From the cell containing the given text, extract its center point as [x, y] coordinate. 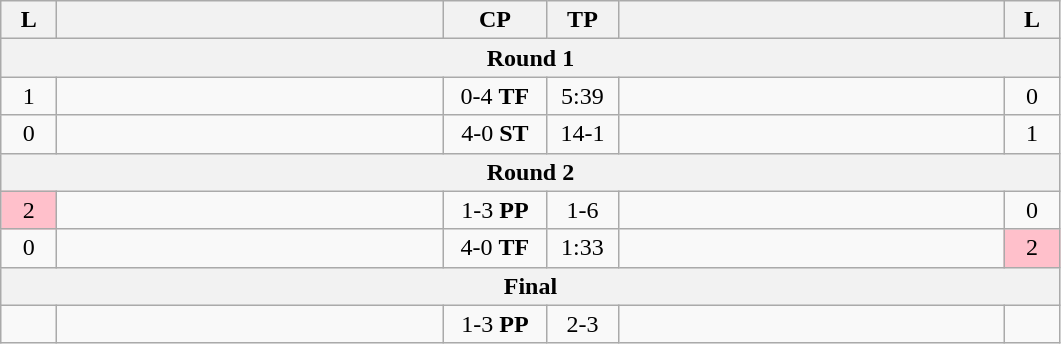
1:33 [582, 248]
CP [495, 20]
0-4 TF [495, 96]
14-1 [582, 134]
4-0 ST [495, 134]
5:39 [582, 96]
2-3 [582, 324]
TP [582, 20]
Final [530, 286]
1-6 [582, 210]
Round 2 [530, 172]
4-0 TF [495, 248]
Round 1 [530, 58]
